Pinpoint the cell where the given text exists, returning its (X, Y) midpoint coordinate. 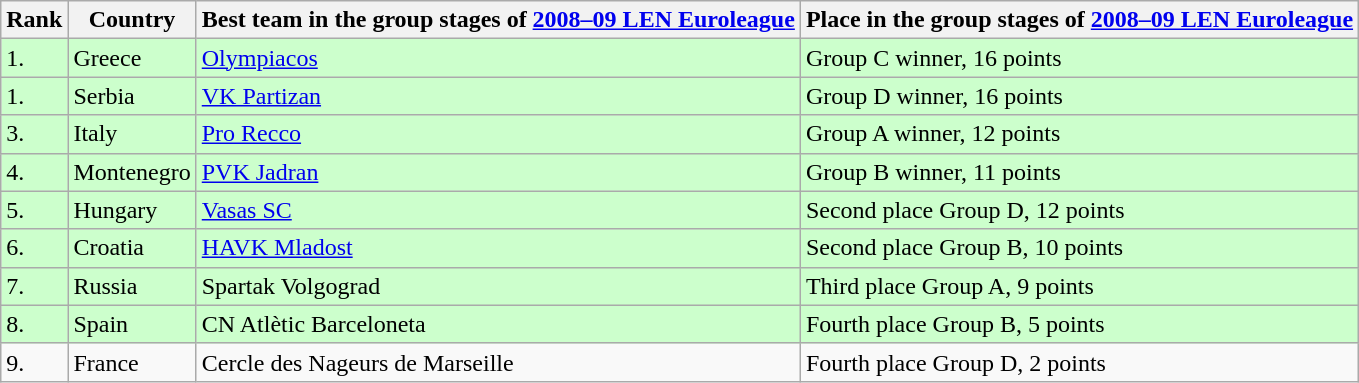
Spain (132, 324)
Best team in the group stages of 2008–09 LEN Euroleague (498, 20)
Italy (132, 134)
Vasas SC (498, 210)
Group C winner, 16 points (1079, 58)
Cercle des Nageurs de Marseille (498, 362)
Fourth place Group B, 5 points (1079, 324)
9. (34, 362)
7. (34, 286)
Croatia (132, 248)
Serbia (132, 96)
HAVK Mladost (498, 248)
France (132, 362)
8. (34, 324)
Second place Group D, 12 points (1079, 210)
Group D winner, 16 points (1079, 96)
Russia (132, 286)
Pro Recco (498, 134)
Rank (34, 20)
Fourth place Group D, 2 points (1079, 362)
Greece (132, 58)
Second place Group B, 10 points (1079, 248)
Group B winner, 11 points (1079, 172)
Hungary (132, 210)
VK Partizan (498, 96)
Montenegro (132, 172)
5. (34, 210)
6. (34, 248)
3. (34, 134)
CN Atlètic Barceloneta (498, 324)
Spartak Volgograd (498, 286)
Country (132, 20)
4. (34, 172)
Group A winner, 12 points (1079, 134)
Third place Group A, 9 points (1079, 286)
Place in the group stages of 2008–09 LEN Euroleague (1079, 20)
Olympiacos (498, 58)
PVK Jadran (498, 172)
